Return [x, y] of the center of cell containing provided text 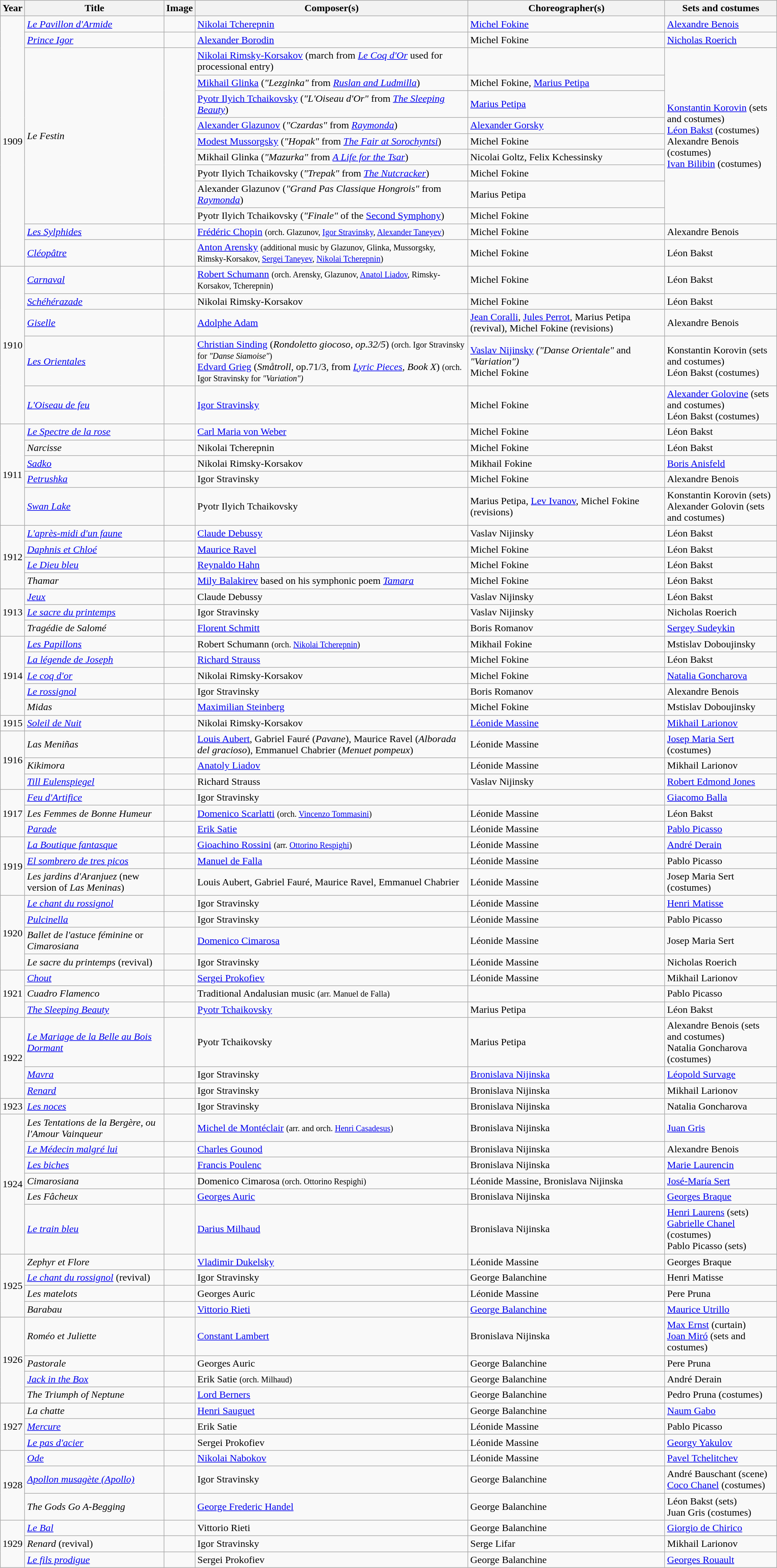
Georges Rouault [721, 1560]
1914 [12, 676]
Mavra [95, 1075]
The Sleeping Beauty [95, 1009]
Domenico Cimarosa (orch. Ottorino Respighi) [331, 1181]
Le sacre du printemps [95, 612]
Alexander Golovine (sets and costumes)Léon Bakst (costumes) [721, 405]
Les Fâcheux [95, 1197]
Petrushka [95, 479]
Image [179, 8]
Max Ernst (curtain)Joan Miró (sets and costumes) [721, 1336]
1909 [12, 141]
Le Bal [95, 1528]
The Gods Go A-Begging [95, 1507]
Constant Lambert [331, 1336]
Cléopâtre [95, 253]
Title [95, 8]
Anton Arensky (additional music by Glazunov, Glinka, Mussorgsky, Rimsky-Korsakov, Sergei Taneyev, Nikolai Tcherepnin) [331, 253]
1926 [12, 1360]
Lord Berners [331, 1395]
Nikolai Rimsky-Korsakov (march from Le Coq d'Or used for processional entry) [331, 61]
Sadko [95, 463]
Giacomo Balla [721, 797]
Modest Mussorgsky ("Hopak" from The Fair at Sorochyntsi) [331, 141]
Pyotr Ilyich Tchaikovsky ("Trepak" from The Nutcracker) [331, 173]
Frédéric Chopin (orch. Glazunov, Igor Stravinsky, Alexander Taneyev) [331, 231]
Léonide Massine, Bronislava Nijinska [567, 1181]
Marius Petipa, Lev Ivanov, Michel Fokine (revisions) [567, 506]
Le coq d'or [95, 676]
Le Spectre de la rose [95, 432]
Adolphe Adam [331, 323]
Parade [95, 829]
Pyotr Ilyich Tchaikovsky ("L'Oiseau d'Or" from The Sleeping Beauty) [331, 104]
Pavel Tchelitchev [721, 1458]
Daphnis et Chloé [95, 549]
Vaslav Nijinsky ("Danse Orientale" and "Variation")Michel Fokine [567, 361]
Naum Gabo [721, 1411]
Juan Gris [721, 1128]
Tragédie de Salomé [95, 628]
Erik Satie (orch. Milhaud) [331, 1379]
Le Festin [95, 136]
1915 [12, 723]
Pyotr Ilyich Tchaikovsky ("Finale" of the Second Symphony) [331, 216]
Vladimir Dukelsky [331, 1262]
La Boutique fantasque [95, 845]
Carl Maria von Weber [331, 432]
Le Médecin malgré lui [95, 1149]
1917 [12, 813]
Konstantin Korovin (sets and costumes)Léon Bakst (costumes)Alexandre Benois (costumes)Ivan Bilibin (costumes) [721, 136]
Jean Coralli, Jules Perrot, Marius Petipa (revival), Michel Fokine (revisions) [567, 323]
Le fils prodigue [95, 1560]
Les Papillons [95, 644]
Louis Aubert, Gabriel Fauré, Maurice Ravel, Emmanuel Chabrier [331, 882]
Les Tentations de la Bergère, ou l'Amour Vainqueur [95, 1128]
1916 [12, 760]
1920 [12, 933]
Mikhail Glinka ("Mazurka" from A Life for the Tsar) [331, 157]
L'après-midi d'un faune [95, 533]
Louis Aubert, Gabriel Fauré (Pavane), Maurice Ravel (Alborada del gracioso), Emmanuel Chabrier (Menuet pompeux) [331, 744]
Jeux [95, 597]
Léopold Survage [721, 1075]
Georgy Yakulov [721, 1442]
Le chant du rossignol (revival) [95, 1278]
1912 [12, 557]
Pastorale [95, 1363]
Henri Sauguet [331, 1411]
Renard (revival) [95, 1544]
Cuadro Flamenco [95, 994]
Le Mariage de la Belle au Bois Dormant [95, 1042]
Pedro Pruna (costumes) [721, 1395]
La chatte [95, 1411]
Nicolai Goltz, Felix Kchessinsky [567, 157]
Les noces [95, 1106]
Robert Schumann (orch. Nikolai Tcherepnin) [331, 644]
Domenico Cimarosa [331, 941]
Pyotr Ilyich Tchaikovsky [331, 506]
Swan Lake [95, 506]
Sergey Sudeykin [721, 628]
1922 [12, 1058]
Narcisse [95, 448]
Konstantin Korovin (sets and costumes)Léon Bakst (costumes) [721, 361]
1913 [12, 612]
Alexandre Benois (sets and costumes)Natalia Goncharova (costumes) [721, 1042]
1924 [12, 1184]
Composer(s) [331, 8]
Les matelots [95, 1294]
Giselle [95, 323]
1928 [12, 1485]
Charles Gounod [331, 1149]
1925 [12, 1286]
Midas [95, 707]
Schéhérazade [95, 301]
José-María Sert [721, 1181]
Le rossignol [95, 691]
Michel de Montéclair (arr. and orch. Henri Casadesus) [331, 1128]
Henri Laurens (sets)Gabrielle Chanel (costumes)Pablo Picasso (sets) [721, 1229]
George Frederic Handel [331, 1507]
Nikolai Nabokov [331, 1458]
Léon Bakst (sets)Juan Gris (costumes) [721, 1507]
André Bauschant (scene)Coco Chanel (costumes) [721, 1479]
Chout [95, 978]
Alexander Glazunov ("Grand Pas Classique Hongrois" from Raymonda) [331, 194]
L'Oiseau de feu [95, 405]
Sets and costumes [721, 8]
Jack in the Box [95, 1379]
1929 [12, 1544]
Alexander Borodin [331, 40]
Kikimora [95, 766]
Les Femmes de Bonne Humeur [95, 813]
Traditional Andalusian music (arr. Manuel de Falla) [331, 994]
Feu d'Artifice [95, 797]
Maximilian Steinberg [331, 707]
Konstantin Korovin (sets)Alexander Golovin (sets and costumes) [721, 506]
Cimarosiana [95, 1181]
El sombrero de tres picos [95, 861]
Barabau [95, 1309]
Gioachino Rossini (arr. Ottorino Respighi) [331, 845]
Boris Anisfeld [721, 463]
Les Orientales [95, 361]
Anatoly Liadov [331, 766]
Roméo et Juliette [95, 1336]
1927 [12, 1426]
Manuel de Falla [331, 861]
1921 [12, 994]
1919 [12, 866]
Apollon musagète (Apollo) [95, 1479]
Alexander Glazunov ("Czardas" from Raymonda) [331, 125]
La légende de Joseph [95, 660]
1911 [12, 475]
Choreographer(s) [567, 8]
Alexander Gorsky [567, 125]
Maurice Utrillo [721, 1309]
Prince Igor [95, 40]
Mily Balakirev based on his symphonic poem Tamara [331, 581]
The Triumph of Neptune [95, 1395]
Le train bleu [95, 1229]
Darius Milhaud [331, 1229]
Thamar [95, 581]
Domenico Scarlatti (orch. Vincenzo Tommasini) [331, 813]
Renard [95, 1090]
Till Eulenspiegel [95, 782]
Les jardins d'Aranjuez (new version of Las Meninas) [95, 882]
Giorgio de Chirico [721, 1528]
Ode [95, 1458]
1910 [12, 345]
Les biches [95, 1165]
Florent Schmitt [331, 628]
Josep Maria Sert [721, 941]
Carnaval [95, 280]
Robert Schumann (orch. Arensky, Glazunov, Anatol Liadov, Rimsky-Korsakov, Tcherepnin) [331, 280]
Marie Laurencin [721, 1165]
Serge Lifar [567, 1544]
Mercure [95, 1426]
Le chant du rossignol [95, 904]
Soleil de Nuit [95, 723]
Mikhail Glinka ("Lezginka" from Ruslan and Ludmilla) [331, 83]
Le Dieu bleu [95, 565]
1923 [12, 1106]
Le Pavillon d'Armide [95, 24]
Francis Poulenc [331, 1165]
Las Meniñas [95, 744]
Le pas d'acier [95, 1442]
Year [12, 8]
Le sacre du printemps (revival) [95, 962]
Ballet de l'astuce féminine or Cimarosiana [95, 941]
Robert Edmond Jones [721, 782]
Reynaldo Hahn [331, 565]
Zephyr et Flore [95, 1262]
Les Sylphides [95, 231]
Maurice Ravel [331, 549]
Pulcinella [95, 919]
Michel Fokine, Marius Petipa [567, 83]
